Output the [X, Y] coordinate of the center of the cell containing the given text.  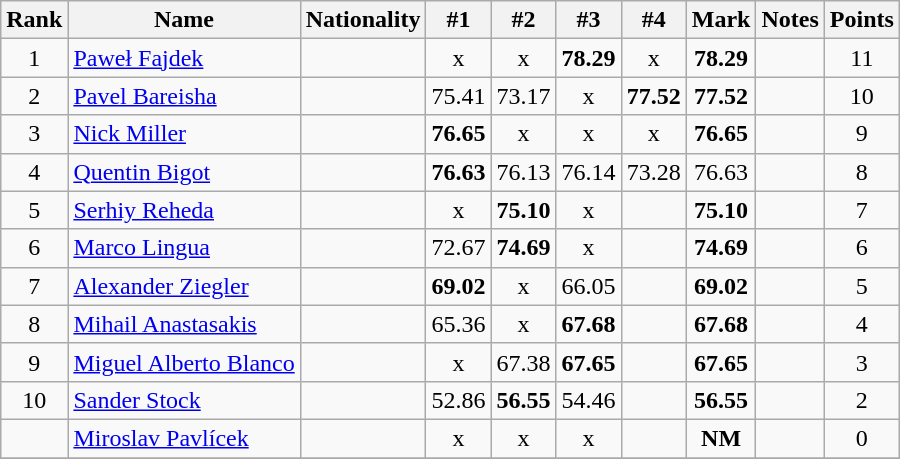
Nationality [363, 20]
76.13 [524, 172]
Sander Stock [184, 400]
Notes [790, 20]
65.36 [458, 324]
Mihail Anastasakis [184, 324]
Miguel Alberto Blanco [184, 362]
66.05 [588, 286]
Paweł Fajdek [184, 58]
Name [184, 20]
Quentin Bigot [184, 172]
#3 [588, 20]
NM [721, 438]
54.46 [588, 400]
Marco Lingua [184, 248]
52.86 [458, 400]
0 [862, 438]
Serhiy Reheda [184, 210]
Points [862, 20]
Nick Miller [184, 134]
73.28 [654, 172]
Mark [721, 20]
11 [862, 58]
67.38 [524, 362]
75.41 [458, 96]
76.14 [588, 172]
#4 [654, 20]
1 [34, 58]
Pavel Bareisha [184, 96]
Miroslav Pavlícek [184, 438]
72.67 [458, 248]
Rank [34, 20]
#1 [458, 20]
Alexander Ziegler [184, 286]
#2 [524, 20]
73.17 [524, 96]
